Return [x, y] of the center of cell containing provided text 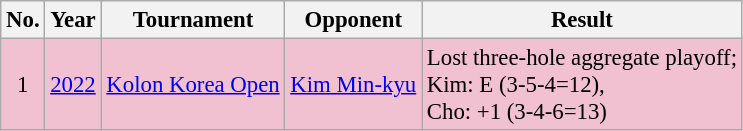
Lost three-hole aggregate playoff;Kim: E (3-5-4=12),Cho: +1 (3-4-6=13) [582, 85]
1 [23, 85]
Year [73, 20]
Opponent [354, 20]
Result [582, 20]
Kim Min-kyu [354, 85]
Kolon Korea Open [193, 85]
No. [23, 20]
2022 [73, 85]
Tournament [193, 20]
